Extract the (x, y) coordinate from the center of the cell holding the provided text.  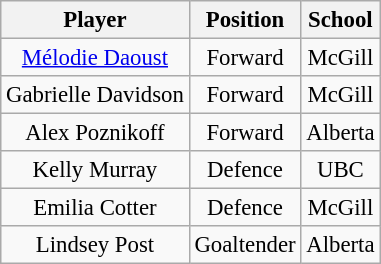
UBC (340, 170)
Player (95, 20)
Emilia Cotter (95, 208)
Position (245, 20)
Gabrielle Davidson (95, 95)
Alex Poznikoff (95, 133)
Mélodie Daoust (95, 58)
Goaltender (245, 245)
Kelly Murray (95, 170)
School (340, 20)
Lindsey Post (95, 245)
